Pinpoint the cell where the given text exists, returning its [x, y] midpoint coordinate. 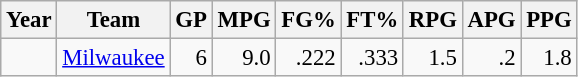
APG [492, 20]
MPG [244, 20]
6 [191, 58]
.2 [492, 58]
1.5 [432, 58]
GP [191, 20]
Year [29, 20]
Team [114, 20]
PPG [549, 20]
FT% [372, 20]
9.0 [244, 58]
RPG [432, 20]
FG% [308, 20]
Milwaukee [114, 58]
.222 [308, 58]
.333 [372, 58]
1.8 [549, 58]
